For the text-containing cell, return its midpoint in (X, Y) coordinate format. 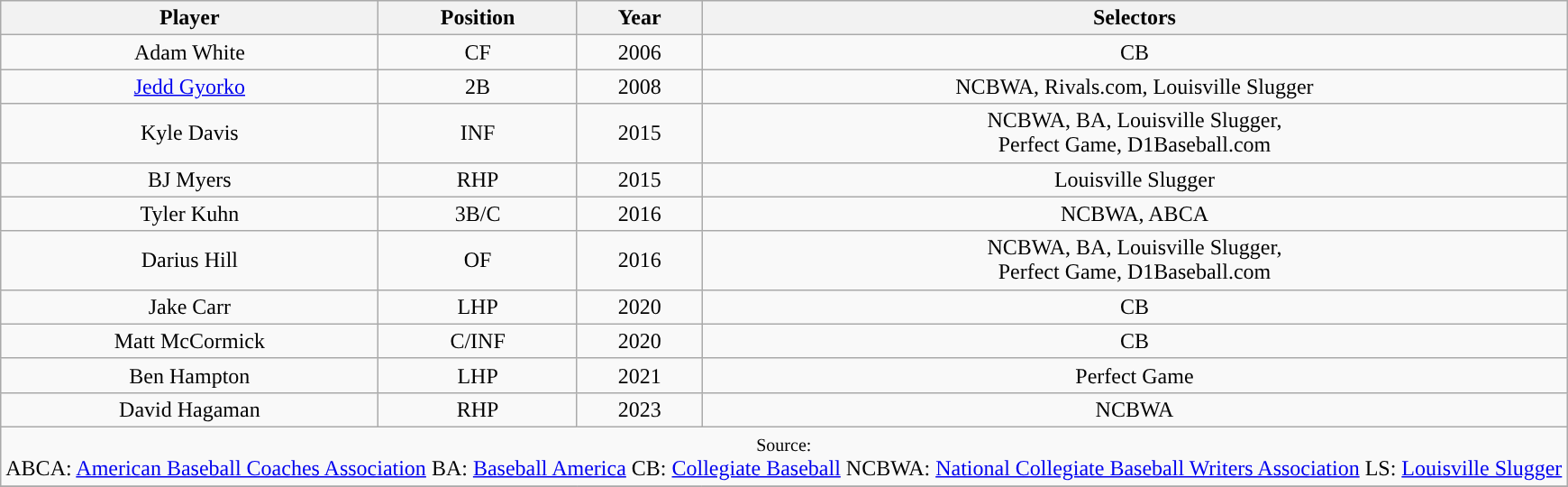
NCBWA, ABCA (1135, 214)
Perfect Game (1135, 375)
OF (478, 260)
Louisville Slugger (1135, 179)
Ben Hampton (189, 375)
Player (189, 18)
Position (478, 18)
2021 (640, 375)
Tyler Kuhn (189, 214)
David Hagaman (189, 409)
CF (478, 52)
Darius Hill (189, 260)
Kyle Davis (189, 133)
NCBWA, Rivals.com, Louisville Slugger (1135, 87)
Selectors (1135, 18)
2006 (640, 52)
NCBWA (1135, 409)
Matt McCormick (189, 341)
Jake Carr (189, 307)
BJ Myers (189, 179)
Jedd Gyorko (189, 87)
2B (478, 87)
Year (640, 18)
Adam White (189, 52)
2008 (640, 87)
INF (478, 133)
C/INF (478, 341)
2023 (640, 409)
3B/C (478, 214)
